From the cell containing the given text, extract its center point as [X, Y] coordinate. 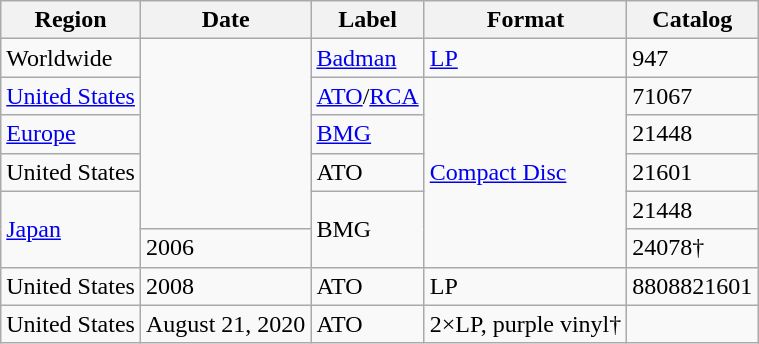
21601 [692, 172]
ATO/RCA [368, 96]
2008 [225, 286]
8808821601 [692, 286]
Catalog [692, 20]
Japan [71, 229]
Region [71, 20]
Format [526, 20]
August 21, 2020 [225, 324]
Badman [368, 58]
Label [368, 20]
2006 [225, 248]
71067 [692, 96]
2×LP, purple vinyl† [526, 324]
Compact Disc [526, 172]
Europe [71, 134]
947 [692, 58]
Date [225, 20]
24078† [692, 248]
Worldwide [71, 58]
